Detect which cell encompasses the target text, then output its [x, y] center coordinate. 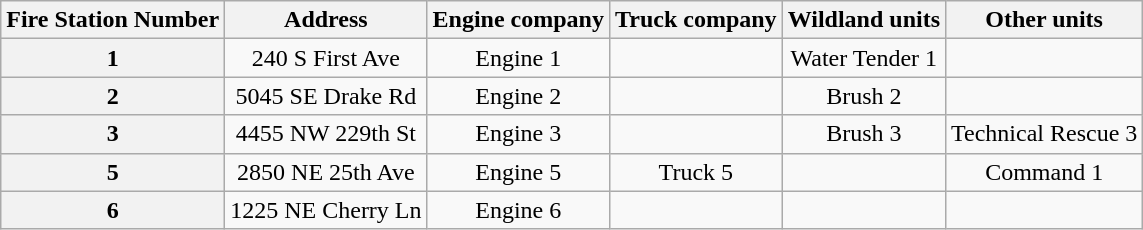
6 [113, 210]
4455 NW 229th St [326, 134]
3 [113, 134]
2 [113, 96]
Technical Rescue 3 [1044, 134]
Address [326, 20]
Engine 6 [518, 210]
Engine 1 [518, 58]
Brush 3 [864, 134]
Fire Station Number [113, 20]
Engine 5 [518, 172]
1 [113, 58]
2850 NE 25th Ave [326, 172]
Water Tender 1 [864, 58]
Brush 2 [864, 96]
5045 SE Drake Rd [326, 96]
Engine 2 [518, 96]
Wildland units [864, 20]
1225 NE Cherry Ln [326, 210]
Engine 3 [518, 134]
5 [113, 172]
Truck 5 [696, 172]
Engine company [518, 20]
240 S First Ave [326, 58]
Command 1 [1044, 172]
Other units [1044, 20]
Truck company [696, 20]
